From the cell containing the given text, extract its center point as [X, Y] coordinate. 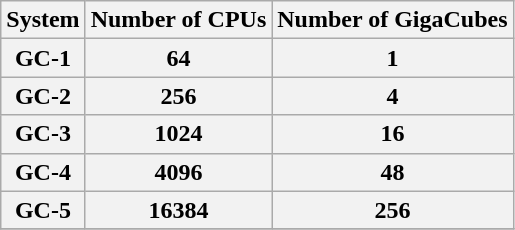
Number of CPUs [178, 20]
4 [392, 96]
1 [392, 58]
16384 [178, 210]
GC-4 [43, 172]
System [43, 20]
64 [178, 58]
GC-5 [43, 210]
4096 [178, 172]
Number of GigaCubes [392, 20]
1024 [178, 134]
GC-2 [43, 96]
GC-1 [43, 58]
16 [392, 134]
GC-3 [43, 134]
48 [392, 172]
